Return the [X, Y] coordinate for the center point of the cell that contains the specified text.  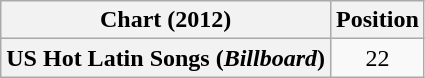
US Hot Latin Songs (Billboard) [166, 58]
Position [378, 20]
Chart (2012) [166, 20]
22 [378, 58]
